Extract the (X, Y) coordinate from the center of the cell holding the provided text.  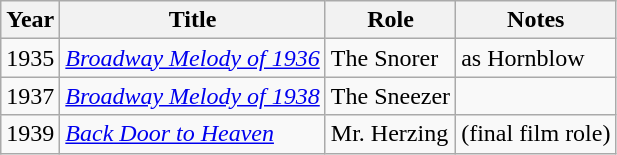
1939 (30, 134)
Mr. Herzing (390, 134)
(final film role) (536, 134)
Notes (536, 20)
Role (390, 20)
1937 (30, 96)
Year (30, 20)
The Snorer (390, 58)
1935 (30, 58)
Back Door to Heaven (192, 134)
Broadway Melody of 1938 (192, 96)
The Sneezer (390, 96)
Broadway Melody of 1936 (192, 58)
as Hornblow (536, 58)
Title (192, 20)
